From the cell containing the given text, extract its center point as [x, y] coordinate. 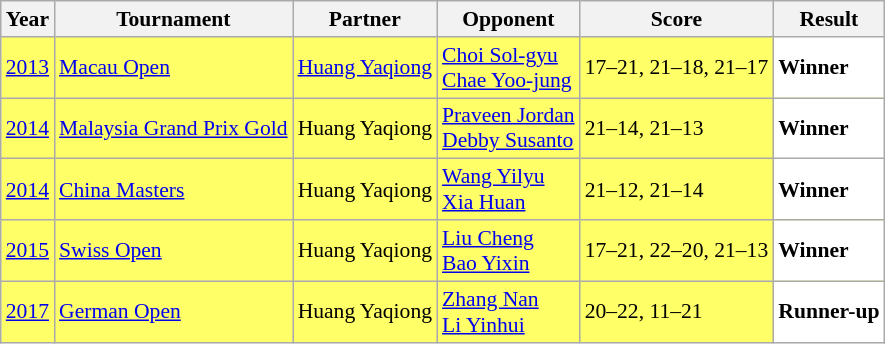
Partner [365, 19]
Opponent [508, 19]
21–14, 21–13 [677, 128]
China Masters [174, 190]
German Open [174, 312]
Swiss Open [174, 250]
20–22, 11–21 [677, 312]
21–12, 21–14 [677, 190]
Score [677, 19]
Malaysia Grand Prix Gold [174, 128]
2015 [28, 250]
Zhang Nan Li Yinhui [508, 312]
17–21, 22–20, 21–13 [677, 250]
Liu Cheng Bao Yixin [508, 250]
Choi Sol-gyu Chae Yoo-jung [508, 68]
Praveen Jordan Debby Susanto [508, 128]
Runner-up [828, 312]
17–21, 21–18, 21–17 [677, 68]
2017 [28, 312]
Wang Yilyu Xia Huan [508, 190]
Macau Open [174, 68]
Year [28, 19]
Result [828, 19]
Tournament [174, 19]
2013 [28, 68]
